For the text-containing cell, return its midpoint in (X, Y) coordinate format. 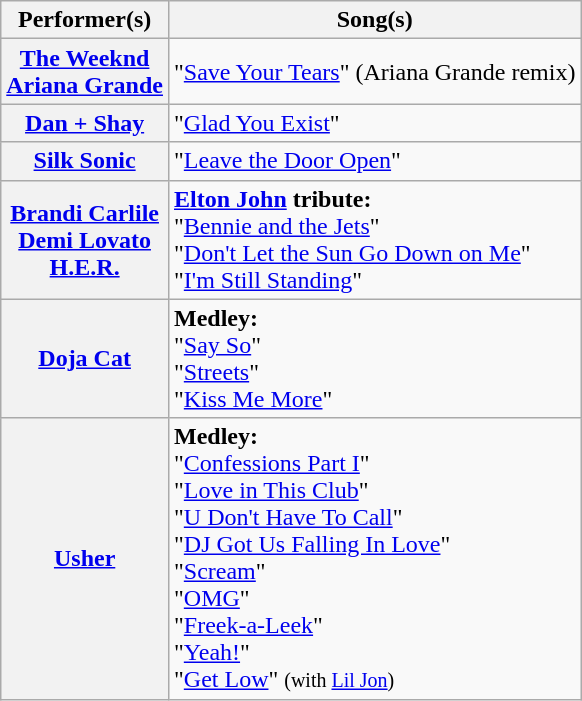
The WeekndAriana Grande (85, 72)
"Save Your Tears" (Ariana Grande remix) (374, 72)
Doja Cat (85, 358)
Brandi CarlileDemi LovatoH.E.R. (85, 240)
Performer(s) (85, 20)
Medley:"Say So""Streets""Kiss Me More" (374, 358)
Dan + Shay (85, 123)
"Leave the Door Open" (374, 161)
"Glad You Exist" (374, 123)
Song(s) (374, 20)
Elton John tribute:"Bennie and the Jets""Don't Let the Sun Go Down on Me""I'm Still Standing" (374, 240)
Silk Sonic (85, 161)
Usher (85, 558)
